Pinpoint the cell where the given text exists, returning its (x, y) midpoint coordinate. 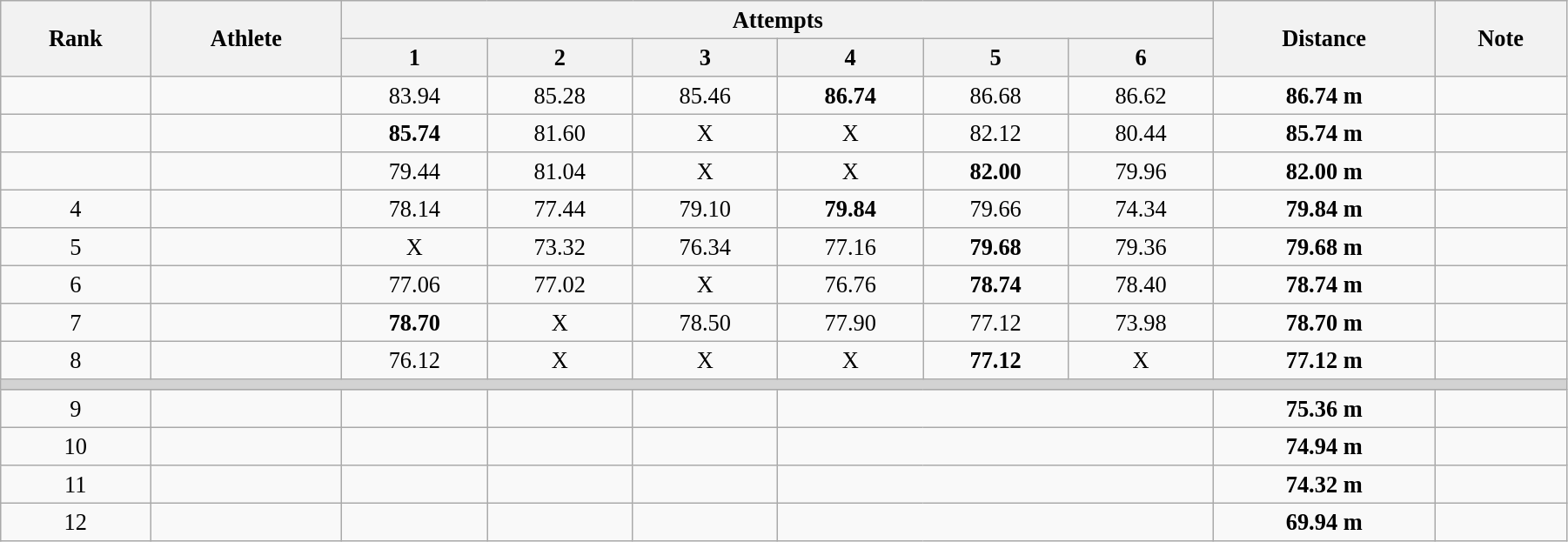
79.10 (705, 209)
79.44 (414, 171)
10 (76, 446)
Distance (1324, 38)
85.28 (560, 95)
76.76 (851, 284)
77.90 (851, 323)
85.74 (414, 133)
7 (76, 323)
12 (76, 522)
74.32 m (1324, 485)
2 (560, 57)
77.06 (414, 284)
69.94 m (1324, 522)
81.04 (560, 171)
78.14 (414, 209)
78.40 (1142, 284)
11 (76, 485)
Athlete (246, 38)
75.36 m (1324, 409)
82.00 (995, 171)
79.84 m (1324, 209)
85.74 m (1324, 133)
78.74 (995, 284)
79.68 (995, 247)
73.98 (1142, 323)
78.50 (705, 323)
77.44 (560, 209)
76.34 (705, 247)
3 (705, 57)
82.00 m (1324, 171)
79.36 (1142, 247)
1 (414, 57)
76.12 (414, 360)
Attempts (778, 19)
78.70 m (1324, 323)
82.12 (995, 133)
77.12 m (1324, 360)
86.74 (851, 95)
79.96 (1142, 171)
Note (1501, 38)
86.68 (995, 95)
77.02 (560, 284)
74.34 (1142, 209)
Rank (76, 38)
9 (76, 409)
83.94 (414, 95)
8 (76, 360)
78.70 (414, 323)
79.84 (851, 209)
86.74 m (1324, 95)
81.60 (560, 133)
78.74 m (1324, 284)
79.66 (995, 209)
85.46 (705, 95)
86.62 (1142, 95)
79.68 m (1324, 247)
80.44 (1142, 133)
73.32 (560, 247)
77.16 (851, 247)
74.94 m (1324, 446)
